Output the (X, Y) coordinate of the center of the cell containing the given text.  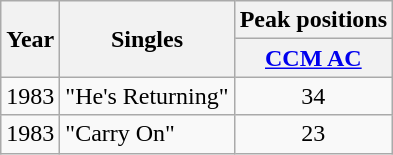
23 (313, 134)
Singles (147, 39)
Year (30, 39)
"He's Returning" (147, 96)
CCM AC (313, 58)
34 (313, 96)
"Carry On" (147, 134)
Peak positions (313, 20)
